From the cell containing the given text, extract its center point as (X, Y) coordinate. 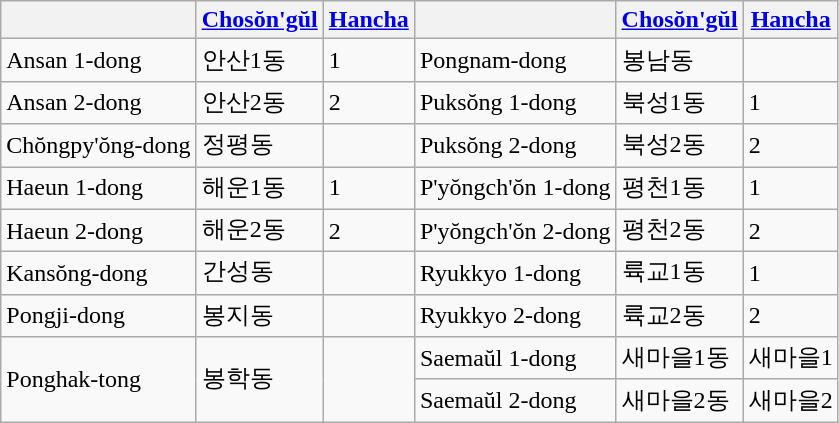
Haeun 1-dong (98, 188)
북성2동 (680, 146)
Kansŏng-dong (98, 274)
안산2동 (260, 102)
북성1동 (680, 102)
Chŏngpy'ŏng-dong (98, 146)
봉학동 (260, 380)
봉남동 (680, 60)
새마을2 (790, 400)
륙교1동 (680, 274)
Pongnam-dong (515, 60)
간성동 (260, 274)
Ansan 2-dong (98, 102)
평천2동 (680, 230)
륙교2동 (680, 316)
Ponghak-tong (98, 380)
새마을1 (790, 358)
P'yŏngch'ŏn 2-dong (515, 230)
봉지동 (260, 316)
P'yŏngch'ŏn 1-dong (515, 188)
해운1동 (260, 188)
안산1동 (260, 60)
새마을1동 (680, 358)
Ansan 1-dong (98, 60)
Saemaŭl 1-dong (515, 358)
해운2동 (260, 230)
Saemaŭl 2-dong (515, 400)
Ryukkyo 1-dong (515, 274)
Puksŏng 2-dong (515, 146)
정평동 (260, 146)
Puksŏng 1-dong (515, 102)
평천1동 (680, 188)
새마을2동 (680, 400)
Haeun 2-dong (98, 230)
Ryukkyo 2-dong (515, 316)
Pongji-dong (98, 316)
